Return (x, y) of the center of cell containing provided text 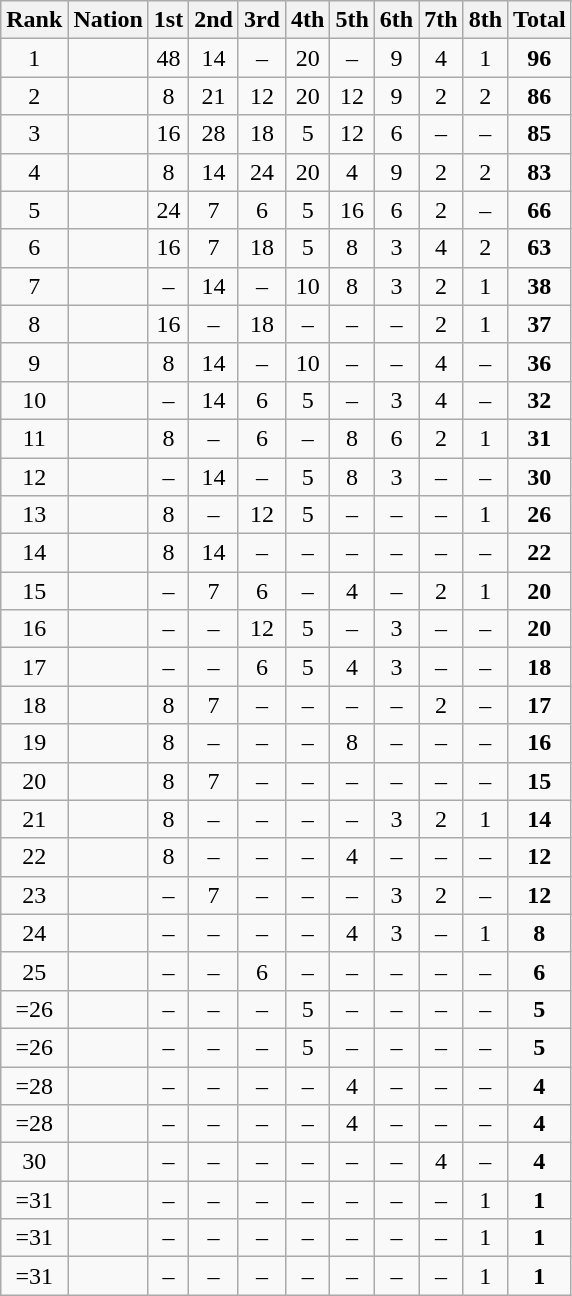
28 (214, 134)
26 (540, 515)
38 (540, 286)
Nation (108, 20)
63 (540, 248)
5th (352, 20)
11 (34, 438)
36 (540, 362)
85 (540, 134)
96 (540, 58)
2nd (214, 20)
13 (34, 515)
83 (540, 172)
19 (34, 743)
Total (540, 20)
4th (307, 20)
8th (485, 20)
7th (441, 20)
48 (168, 58)
66 (540, 210)
37 (540, 324)
Rank (34, 20)
25 (34, 971)
1st (168, 20)
32 (540, 400)
31 (540, 438)
6th (396, 20)
3rd (262, 20)
86 (540, 96)
23 (34, 895)
